Return the (X, Y) coordinate for the center point of the cell that contains the specified text.  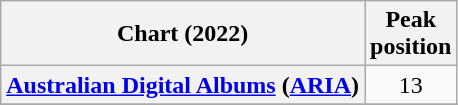
Australian Digital Albums (ARIA) (183, 85)
13 (411, 85)
Peakposition (411, 34)
Chart (2022) (183, 34)
